Scan for the cell matching the given text and deliver its (X, Y) coordinate at center. 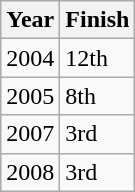
2007 (30, 134)
Year (30, 20)
2008 (30, 172)
2004 (30, 58)
8th (98, 96)
Finish (98, 20)
2005 (30, 96)
12th (98, 58)
